Extract the [x, y] coordinate from the center of the cell holding the provided text.  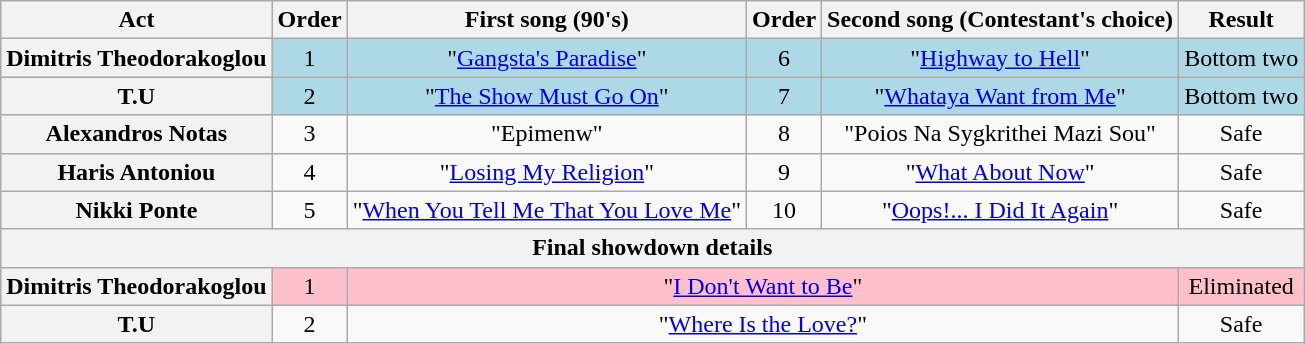
Nikki Ponte [136, 210]
"Losing My Religion" [546, 172]
8 [784, 134]
"Epimenw" [546, 134]
First song (90's) [546, 20]
"The Show Must Go On" [546, 96]
3 [310, 134]
"Oops!... I Did It Again" [1000, 210]
"Whataya Want from Me" [1000, 96]
Alexandros Notas [136, 134]
Act [136, 20]
"I Don't Want to Be" [763, 286]
9 [784, 172]
10 [784, 210]
Result [1242, 20]
"Highway to Hell" [1000, 58]
4 [310, 172]
"When You Tell Me That You Love Me" [546, 210]
Eliminated [1242, 286]
6 [784, 58]
"What About Now" [1000, 172]
5 [310, 210]
"Where Is the Love?" [763, 324]
"Poios Na Sygkrithei Mazi Sou" [1000, 134]
7 [784, 96]
"Gangsta's Paradise" [546, 58]
Final showdown details [652, 248]
Haris Antoniou [136, 172]
Second song (Contestant's choice) [1000, 20]
